Return the [X, Y] coordinate for the center point of the cell that contains the specified text.  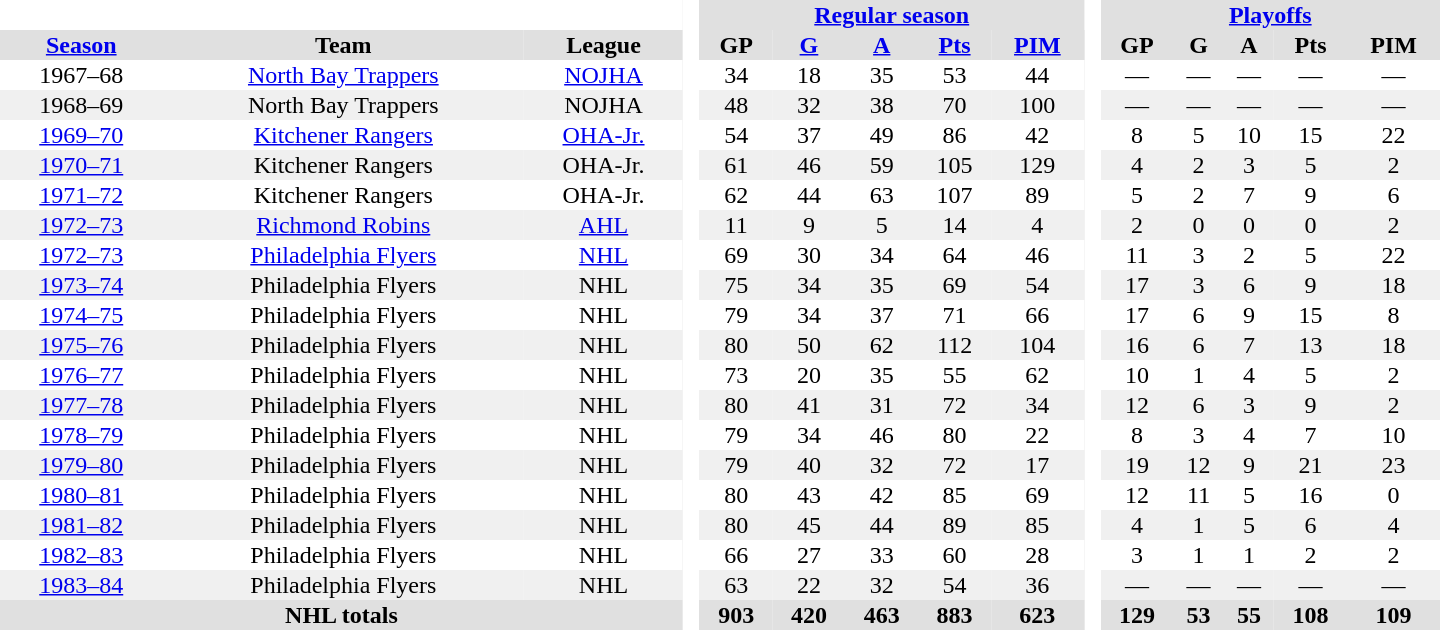
1968–69 [81, 105]
70 [954, 105]
104 [1038, 345]
420 [810, 615]
20 [810, 375]
60 [954, 555]
86 [954, 135]
1979–80 [81, 465]
1977–78 [81, 405]
1982–83 [81, 555]
64 [954, 255]
1981–82 [81, 525]
13 [1310, 345]
30 [810, 255]
49 [882, 135]
AHL [604, 225]
73 [736, 375]
1980–81 [81, 495]
1970–71 [81, 165]
61 [736, 165]
108 [1310, 615]
1967–68 [81, 75]
48 [736, 105]
Regular season [892, 15]
1969–70 [81, 135]
33 [882, 555]
League [604, 45]
903 [736, 615]
Playoffs [1270, 15]
1975–76 [81, 345]
31 [882, 405]
45 [810, 525]
100 [1038, 105]
43 [810, 495]
1973–74 [81, 285]
36 [1038, 585]
1974–75 [81, 315]
59 [882, 165]
14 [954, 225]
50 [810, 345]
1971–72 [81, 195]
109 [1394, 615]
Season [81, 45]
1983–84 [81, 585]
28 [1038, 555]
112 [954, 345]
NHL totals [342, 615]
38 [882, 105]
Richmond Robins [343, 225]
75 [736, 285]
21 [1310, 465]
1978–79 [81, 435]
105 [954, 165]
1976–77 [81, 375]
71 [954, 315]
40 [810, 465]
107 [954, 195]
23 [1394, 465]
41 [810, 405]
Team [343, 45]
883 [954, 615]
623 [1038, 615]
19 [1138, 465]
463 [882, 615]
27 [810, 555]
